From the cell containing the given text, extract its center point as [X, Y] coordinate. 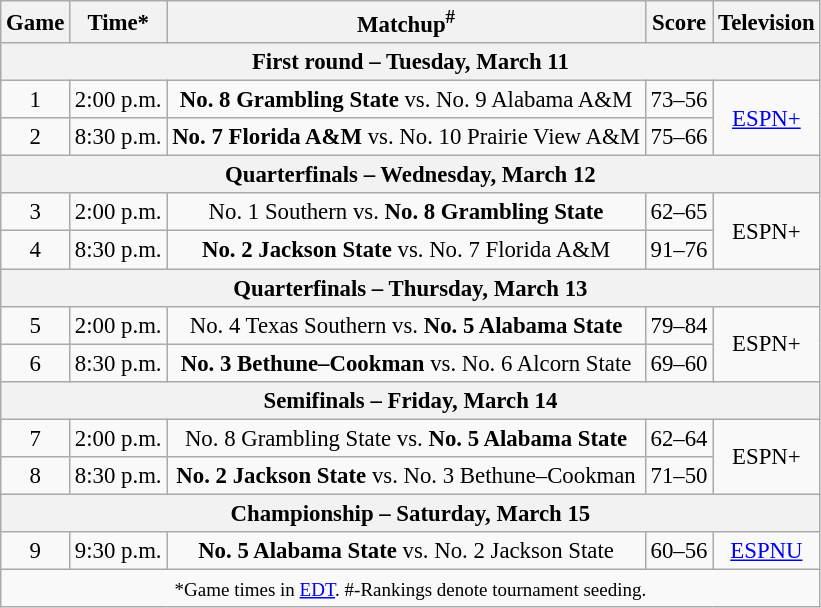
No. 7 Florida A&M vs. No. 10 Prairie View A&M [406, 137]
Time* [118, 22]
91–76 [679, 250]
3 [36, 213]
Quarterfinals – Wednesday, March 12 [410, 175]
ESPNU [766, 551]
4 [36, 250]
No. 5 Alabama State vs. No. 2 Jackson State [406, 551]
Game [36, 22]
73–56 [679, 100]
5 [36, 325]
No. 2 Jackson State vs. No. 7 Florida A&M [406, 250]
7 [36, 438]
9 [36, 551]
No. 3 Bethune–Cookman vs. No. 6 Alcorn State [406, 363]
75–66 [679, 137]
No. 8 Grambling State vs. No. 5 Alabama State [406, 438]
First round – Tuesday, March 11 [410, 62]
No. 1 Southern vs. No. 8 Grambling State [406, 213]
62–64 [679, 438]
1 [36, 100]
No. 2 Jackson State vs. No. 3 Bethune–Cookman [406, 476]
Score [679, 22]
71–50 [679, 476]
79–84 [679, 325]
6 [36, 363]
Matchup# [406, 22]
2 [36, 137]
No. 4 Texas Southern vs. No. 5 Alabama State [406, 325]
*Game times in EDT. #-Rankings denote tournament seeding. [410, 588]
Semifinals – Friday, March 14 [410, 400]
Championship – Saturday, March 15 [410, 513]
62–65 [679, 213]
9:30 p.m. [118, 551]
8 [36, 476]
69–60 [679, 363]
Quarterfinals – Thursday, March 13 [410, 288]
Television [766, 22]
60–56 [679, 551]
No. 8 Grambling State vs. No. 9 Alabama A&M [406, 100]
